Find where the given text appears and provide that cell's center as [x, y] coordinate. 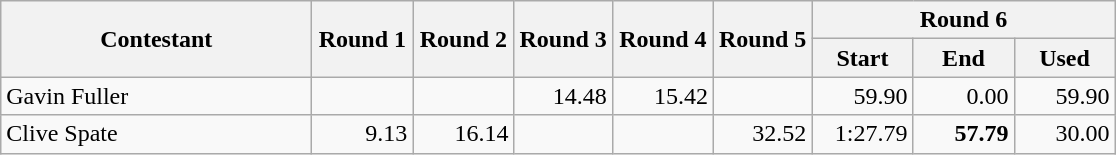
Round 4 [662, 39]
Round 3 [563, 39]
57.79 [964, 134]
Round 5 [762, 39]
Round 2 [464, 39]
Round 1 [362, 39]
30.00 [1064, 134]
Contestant [156, 39]
0.00 [964, 96]
32.52 [762, 134]
End [964, 58]
Round 6 [964, 20]
Clive Spate [156, 134]
Gavin Fuller [156, 96]
16.14 [464, 134]
Start [862, 58]
9.13 [362, 134]
14.48 [563, 96]
Used [1064, 58]
15.42 [662, 96]
1:27.79 [862, 134]
